Pinpoint the cell where the given text exists, returning its [X, Y] midpoint coordinate. 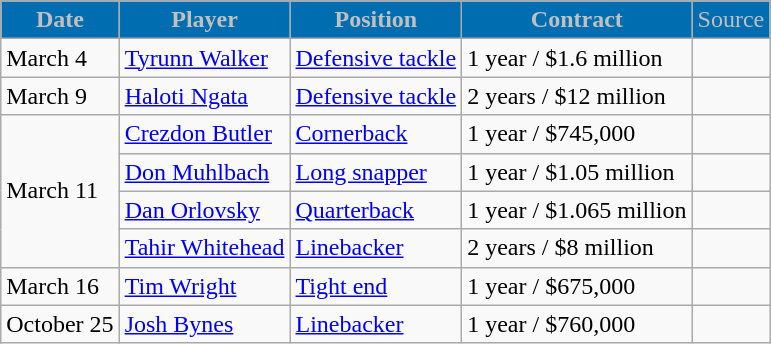
Long snapper [376, 172]
October 25 [60, 324]
March 4 [60, 58]
Don Muhlbach [204, 172]
Josh Bynes [204, 324]
March 16 [60, 286]
2 years / $12 million [577, 96]
Tyrunn Walker [204, 58]
Quarterback [376, 210]
1 year / $1.05 million [577, 172]
March 11 [60, 191]
Date [60, 20]
1 year / $675,000 [577, 286]
Cornerback [376, 134]
Contract [577, 20]
Tahir Whitehead [204, 248]
1 year / $760,000 [577, 324]
March 9 [60, 96]
Source [731, 20]
Crezdon Butler [204, 134]
Tight end [376, 286]
Player [204, 20]
Position [376, 20]
Tim Wright [204, 286]
Haloti Ngata [204, 96]
1 year / $745,000 [577, 134]
1 year / $1.6 million [577, 58]
2 years / $8 million [577, 248]
Dan Orlovsky [204, 210]
1 year / $1.065 million [577, 210]
